Capture the cell that displays the provided text and extract its (X, Y) central coordinate. 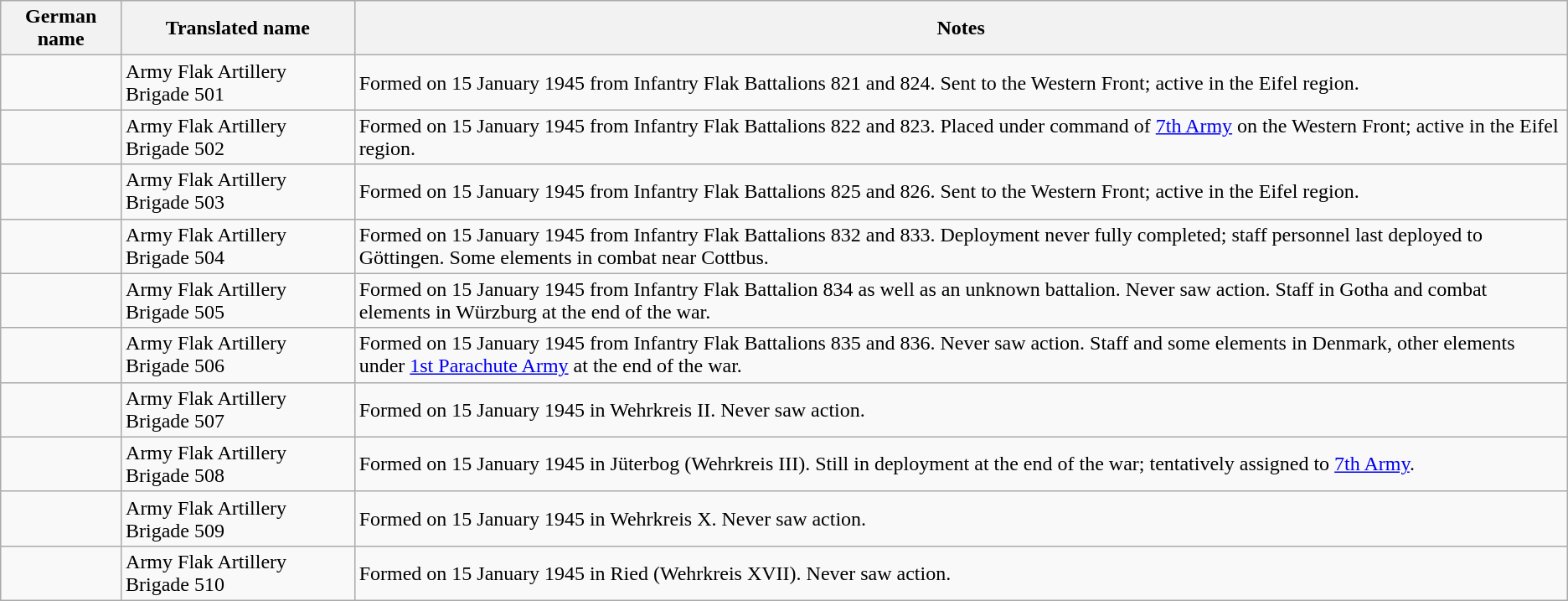
Formed on 15 January 1945 in Ried (Wehrkreis XVII). Never saw action. (961, 573)
Notes (961, 28)
Formed on 15 January 1945 in Wehrkreis X. Never saw action. (961, 518)
Formed on 15 January 1945 from Infantry Flak Battalions 821 and 824. Sent to the Western Front; active in the Eifel region. (961, 82)
Army Flak Artillery Brigade 502 (238, 137)
Formed on 15 January 1945 in Wehrkreis II. Never saw action. (961, 409)
Formed on 15 January 1945 in Jüterbog (Wehrkreis III). Still in deployment at the end of the war; tentatively assigned to 7th Army. (961, 464)
Army Flak Artillery Brigade 504 (238, 246)
Army Flak Artillery Brigade 508 (238, 464)
Army Flak Artillery Brigade 505 (238, 300)
German name (61, 28)
Translated name (238, 28)
Formed on 15 January 1945 from Infantry Flak Battalions 825 and 826. Sent to the Western Front; active in the Eifel region. (961, 191)
Army Flak Artillery Brigade 507 (238, 409)
Army Flak Artillery Brigade 510 (238, 573)
Army Flak Artillery Brigade 503 (238, 191)
Army Flak Artillery Brigade 506 (238, 355)
Army Flak Artillery Brigade 509 (238, 518)
Army Flak Artillery Brigade 501 (238, 82)
